Scan for the cell matching the given text and deliver its (x, y) coordinate at center. 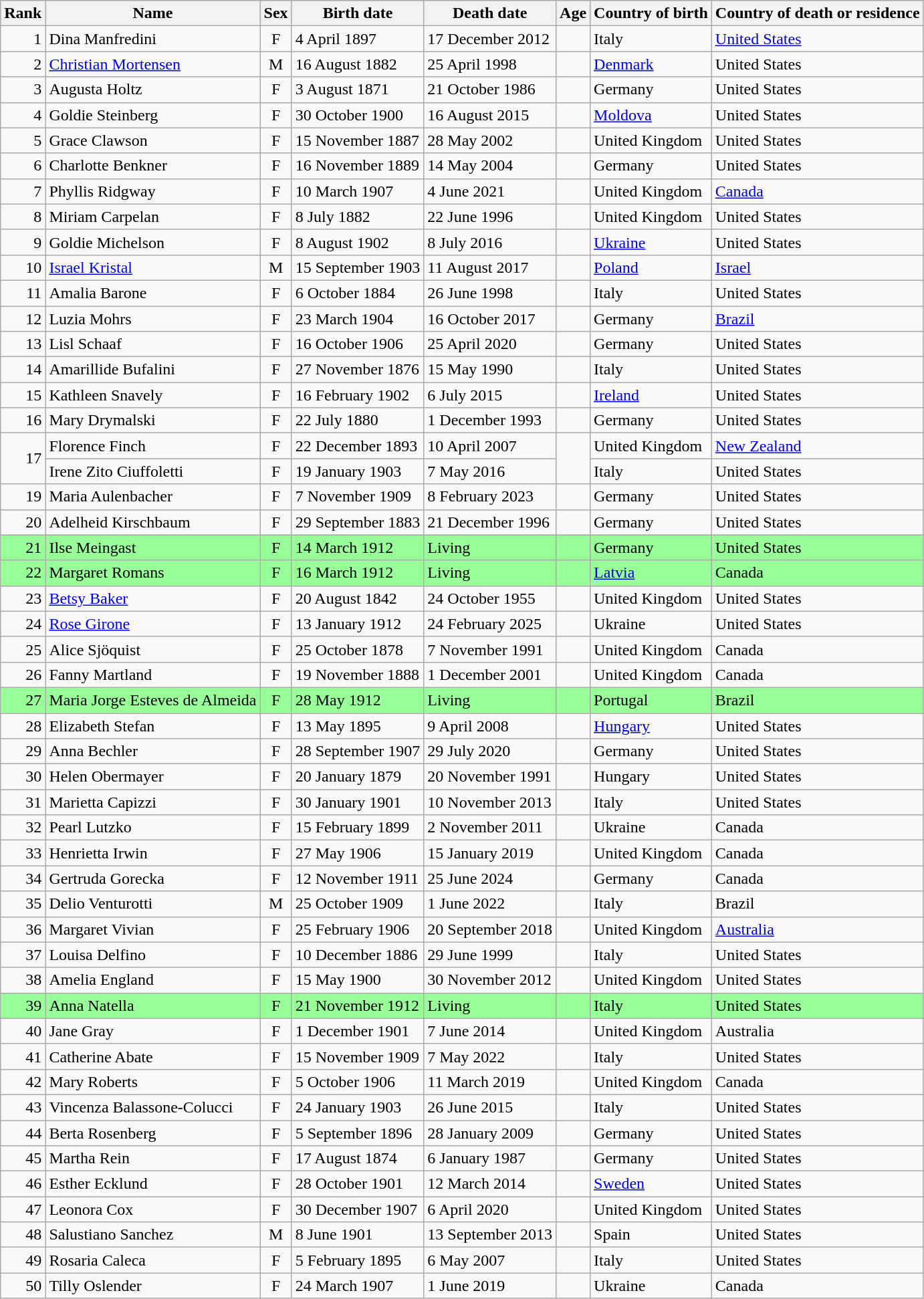
15 May 1990 (490, 370)
23 March 1904 (358, 319)
Name (152, 13)
30 December 1907 (358, 1209)
Esther Ecklund (152, 1184)
13 September 2013 (490, 1235)
25 April 1998 (490, 64)
17 December 2012 (490, 39)
10 March 1907 (358, 191)
7 June 2014 (490, 1031)
47 (23, 1209)
40 (23, 1031)
23 (23, 598)
4 (23, 115)
Moldova (651, 115)
30 October 1900 (358, 115)
Amarillide Bufalini (152, 370)
Amalia Barone (152, 293)
16 February 1902 (358, 395)
Israel (817, 267)
26 June 2015 (490, 1107)
22 (23, 573)
Rank (23, 13)
6 October 1884 (358, 293)
8 July 1882 (358, 217)
14 May 2004 (490, 166)
4 June 2021 (490, 191)
14 March 1912 (358, 548)
24 (23, 624)
1 December 1993 (490, 421)
17 (23, 459)
1 (23, 39)
Rosaria Caleca (152, 1260)
Delio Venturotti (152, 904)
13 January 1912 (358, 624)
11 August 2017 (490, 267)
20 November 1991 (490, 777)
2 November 2011 (490, 828)
28 January 2009 (490, 1133)
16 March 1912 (358, 573)
25 October 1909 (358, 904)
1 December 1901 (358, 1031)
3 August 1871 (358, 90)
20 August 1842 (358, 598)
Alice Sjöquist (152, 649)
5 (23, 140)
Country of death or residence (817, 13)
15 November 1909 (358, 1056)
Salustiano Sanchez (152, 1235)
15 September 1903 (358, 267)
Birth date (358, 13)
28 May 1912 (358, 700)
19 November 1888 (358, 675)
Irene Zito Ciuffoletti (152, 471)
20 September 2018 (490, 929)
24 March 1907 (358, 1286)
Ilse Meingast (152, 548)
Pearl Lutzko (152, 828)
Country of birth (651, 13)
13 May 1895 (358, 725)
33 (23, 853)
Augusta Holtz (152, 90)
20 (23, 522)
6 May 2007 (490, 1260)
28 October 1901 (358, 1184)
Rose Girone (152, 624)
20 January 1879 (358, 777)
45 (23, 1159)
9 (23, 242)
22 June 1996 (490, 217)
Charlotte Benkner (152, 166)
27 (23, 700)
10 December 1886 (358, 955)
Mary Drymalski (152, 421)
Denmark (651, 64)
Martha Rein (152, 1159)
Louisa Delfino (152, 955)
25 April 2020 (490, 344)
Israel Kristal (152, 267)
29 September 1883 (358, 522)
44 (23, 1133)
1 December 2001 (490, 675)
16 October 1906 (358, 344)
16 August 2015 (490, 115)
Miriam Carpelan (152, 217)
Sweden (651, 1184)
27 May 1906 (358, 853)
36 (23, 929)
5 September 1896 (358, 1133)
38 (23, 980)
15 May 1900 (358, 980)
48 (23, 1235)
8 August 1902 (358, 242)
21 November 1912 (358, 1006)
7 November 1991 (490, 649)
30 (23, 777)
16 November 1889 (358, 166)
2 (23, 64)
Elizabeth Stefan (152, 725)
Margaret Romans (152, 573)
Luzia Mohrs (152, 319)
41 (23, 1056)
21 December 1996 (490, 522)
Jane Gray (152, 1031)
46 (23, 1184)
42 (23, 1082)
25 June 2024 (490, 878)
8 (23, 217)
12 (23, 319)
25 February 1906 (358, 929)
6 July 2015 (490, 395)
22 December 1893 (358, 446)
13 (23, 344)
10 (23, 267)
4 April 1897 (358, 39)
Amelia England (152, 980)
11 March 2019 (490, 1082)
21 (23, 548)
28 May 2002 (490, 140)
24 January 1903 (358, 1107)
7 (23, 191)
19 January 1903 (358, 471)
7 May 2016 (490, 471)
15 January 2019 (490, 853)
19 (23, 497)
Spain (651, 1235)
6 January 1987 (490, 1159)
Adelheid Kirschbaum (152, 522)
17 August 1874 (358, 1159)
50 (23, 1286)
29 June 1999 (490, 955)
15 February 1899 (358, 828)
Anna Bechler (152, 751)
Maria Jorge Esteves de Almeida (152, 700)
22 July 1880 (358, 421)
10 April 2007 (490, 446)
Dina Manfredini (152, 39)
Grace Clawson (152, 140)
7 May 2022 (490, 1056)
Berta Rosenberg (152, 1133)
Betsy Baker (152, 598)
24 October 1955 (490, 598)
24 February 2025 (490, 624)
15 November 1887 (358, 140)
Maria Aulenbacher (152, 497)
9 April 2008 (490, 725)
Catherine Abate (152, 1056)
10 November 2013 (490, 802)
8 June 1901 (358, 1235)
Vincenza Balassone-Colucci (152, 1107)
7 November 1909 (358, 497)
49 (23, 1260)
Leonora Cox (152, 1209)
Lisl Schaaf (152, 344)
21 October 1986 (490, 90)
32 (23, 828)
1 June 2019 (490, 1286)
8 February 2023 (490, 497)
35 (23, 904)
16 October 2017 (490, 319)
6 April 2020 (490, 1209)
Latvia (651, 573)
25 October 1878 (358, 649)
43 (23, 1107)
Poland (651, 267)
Henrietta Irwin (152, 853)
5 October 1906 (358, 1082)
28 September 1907 (358, 751)
Anna Natella (152, 1006)
16 (23, 421)
15 (23, 395)
Fanny Martland (152, 675)
31 (23, 802)
Gertruda Gorecka (152, 878)
Death date (490, 13)
34 (23, 878)
Margaret Vivian (152, 929)
Marietta Capizzi (152, 802)
8 July 2016 (490, 242)
30 January 1901 (358, 802)
37 (23, 955)
14 (23, 370)
26 June 1998 (490, 293)
Sex (275, 13)
11 (23, 293)
New Zealand (817, 446)
Age (574, 13)
39 (23, 1006)
Goldie Steinberg (152, 115)
27 November 1876 (358, 370)
30 November 2012 (490, 980)
6 (23, 166)
12 November 1911 (358, 878)
Helen Obermayer (152, 777)
5 February 1895 (358, 1260)
28 (23, 725)
Kathleen Snavely (152, 395)
Portugal (651, 700)
1 June 2022 (490, 904)
29 July 2020 (490, 751)
Goldie Michelson (152, 242)
Phyllis Ridgway (152, 191)
25 (23, 649)
Ireland (651, 395)
Mary Roberts (152, 1082)
Tilly Oslender (152, 1286)
16 August 1882 (358, 64)
Christian Mortensen (152, 64)
12 March 2014 (490, 1184)
29 (23, 751)
26 (23, 675)
Florence Finch (152, 446)
3 (23, 90)
